Return (x, y) of the center of cell containing provided text 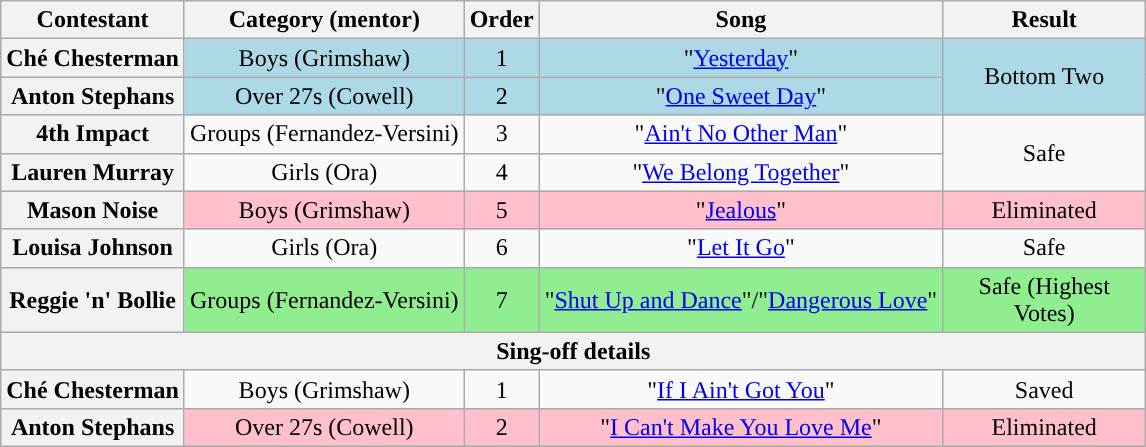
"I Can't Make You Love Me" (741, 427)
7 (502, 300)
"Yesterday" (741, 58)
Song (741, 20)
"If I Ain't Got You" (741, 389)
5 (502, 210)
Saved (1044, 389)
Lauren Murray (93, 172)
"Let It Go" (741, 248)
3 (502, 134)
Safe (Highest Votes) (1044, 300)
Bottom Two (1044, 77)
6 (502, 248)
Result (1044, 20)
Order (502, 20)
Louisa Johnson (93, 248)
"Ain't No Other Man" (741, 134)
Category (mentor) (324, 20)
Contestant (93, 20)
4 (502, 172)
Mason Noise (93, 210)
"One Sweet Day" (741, 96)
"We Belong Together" (741, 172)
Sing-off details (574, 351)
4th Impact (93, 134)
"Jealous" (741, 210)
"Shut Up and Dance"/"Dangerous Love" (741, 300)
Reggie 'n' Bollie (93, 300)
